Return the [X, Y] coordinate for the center point of the cell that contains the specified text.  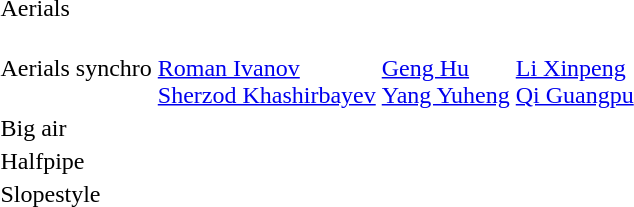
Geng HuYang Yuheng [446, 68]
Roman IvanovSherzod Khashirbayev [266, 68]
